Extract the [X, Y] coordinate from the center of the cell holding the provided text.  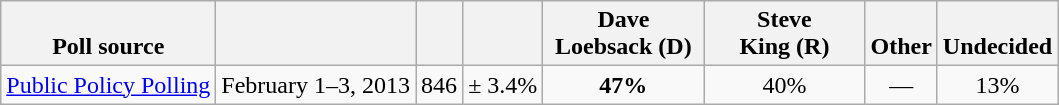
February 1–3, 2013 [316, 85]
47% [624, 85]
SteveKing (R) [784, 34]
Other [901, 34]
Public Policy Polling [108, 85]
DaveLoebsack (D) [624, 34]
± 3.4% [503, 85]
13% [997, 85]
Poll source [108, 34]
40% [784, 85]
— [901, 85]
846 [440, 85]
Undecided [997, 34]
